Detect which cell encompasses the target text, then output its (X, Y) center coordinate. 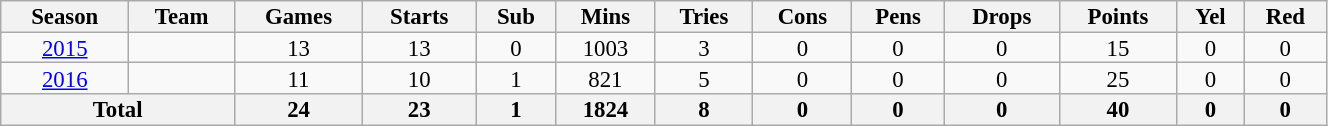
3 (704, 48)
Team (182, 16)
1003 (606, 48)
Red (1285, 16)
23 (420, 110)
Tries (704, 16)
40 (1118, 110)
5 (704, 78)
Total (118, 110)
Yel (1211, 16)
Starts (420, 16)
10 (420, 78)
Pens (898, 16)
2016 (65, 78)
Sub (516, 16)
Points (1118, 16)
2015 (65, 48)
Cons (802, 16)
Games (299, 16)
8 (704, 110)
25 (1118, 78)
Season (65, 16)
Mins (606, 16)
Drops (1002, 16)
15 (1118, 48)
11 (299, 78)
821 (606, 78)
24 (299, 110)
1824 (606, 110)
